From the cell containing the given text, extract its center point as [X, Y] coordinate. 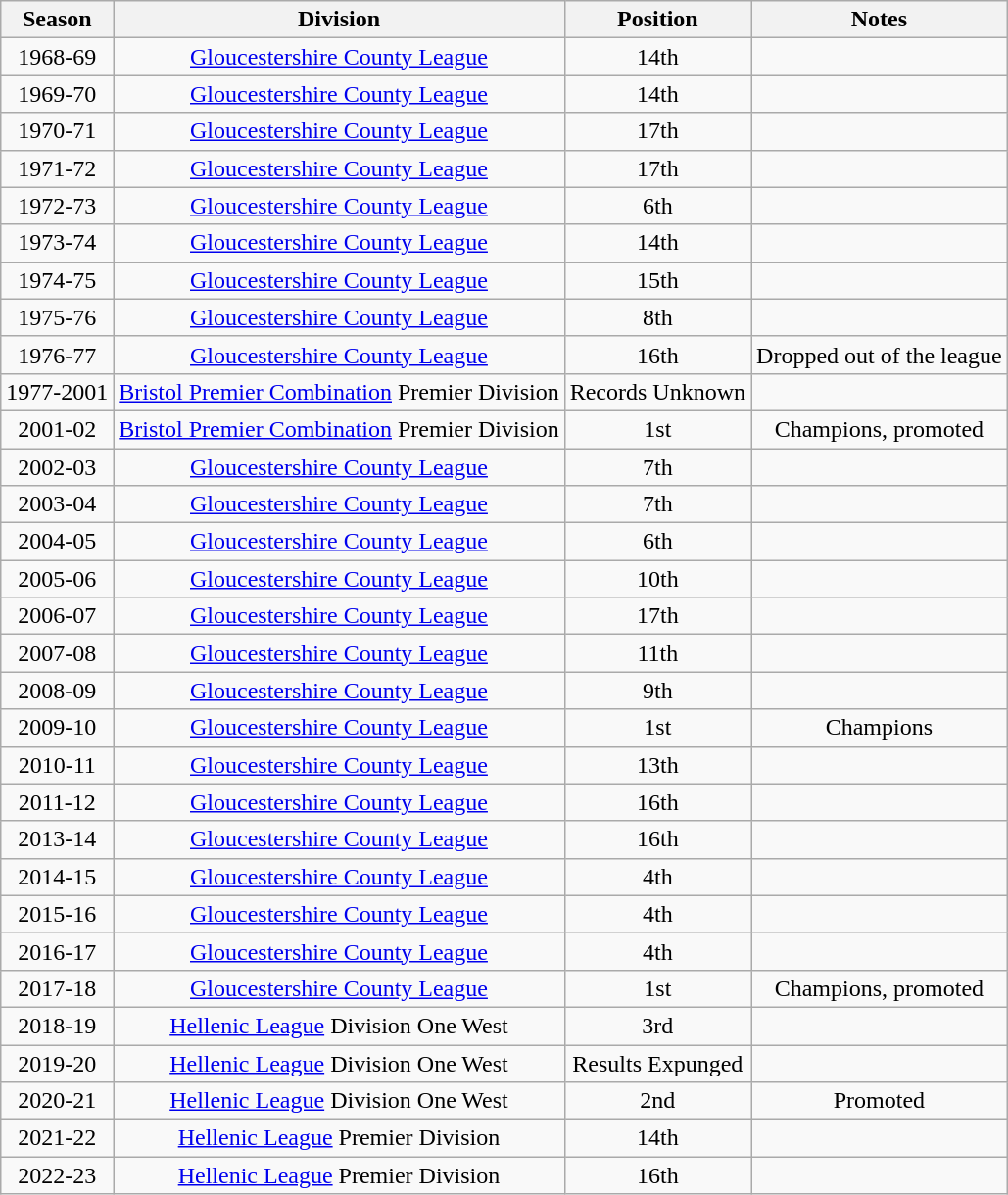
2018-19 [57, 1026]
2021-22 [57, 1138]
1977-2001 [57, 392]
2011-12 [57, 802]
1971-72 [57, 168]
2015-16 [57, 914]
Notes [880, 20]
Division [339, 20]
2013-14 [57, 839]
Position [657, 20]
2022-23 [57, 1175]
2001-02 [57, 429]
Season [57, 20]
10th [657, 579]
1972-73 [57, 206]
2006-07 [57, 616]
2nd [657, 1101]
13th [657, 765]
1970-71 [57, 131]
2007-08 [57, 653]
9th [657, 691]
1974-75 [57, 280]
2009-10 [57, 728]
2017-18 [57, 988]
Champions [880, 728]
2014-15 [57, 877]
11th [657, 653]
1975-76 [57, 317]
2008-09 [57, 691]
1976-77 [57, 355]
2010-11 [57, 765]
Dropped out of the league [880, 355]
1969-70 [57, 94]
3rd [657, 1026]
2020-21 [57, 1101]
Results Expunged [657, 1063]
15th [657, 280]
2002-03 [57, 467]
Promoted [880, 1101]
2005-06 [57, 579]
1968-69 [57, 57]
2004-05 [57, 542]
1973-74 [57, 243]
2016-17 [57, 951]
2003-04 [57, 504]
8th [657, 317]
Records Unknown [657, 392]
2019-20 [57, 1063]
